Output the [X, Y] coordinate of the center of the cell containing the given text.  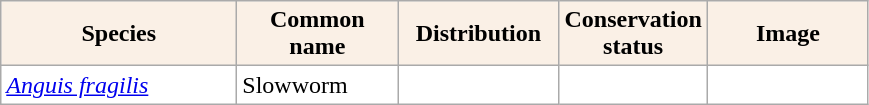
Species [119, 34]
Conservation status [633, 34]
Common name [318, 34]
Anguis fragilis [119, 85]
Image [788, 34]
Slowworm [318, 85]
Distribution [478, 34]
